Search for the cell housing the specified text and yield its [x, y] center coordinate. 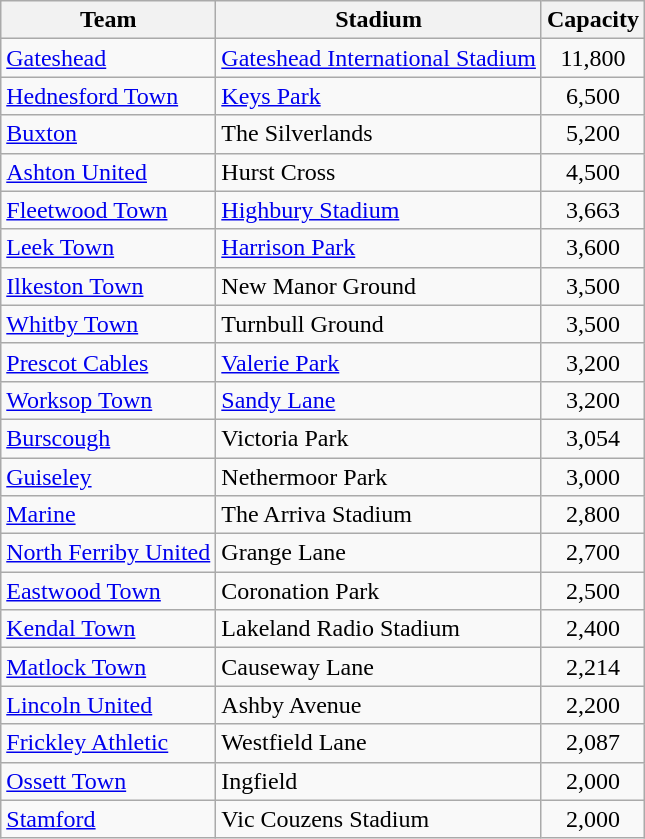
New Manor Ground [379, 286]
3,663 [592, 210]
Hednesford Town [108, 96]
Ilkeston Town [108, 286]
Coronation Park [379, 591]
Harrison Park [379, 248]
2,214 [592, 667]
Stamford [108, 819]
The Arriva Stadium [379, 515]
Worksop Town [108, 400]
2,500 [592, 591]
2,700 [592, 553]
The Silverlands [379, 134]
5,200 [592, 134]
Turnbull Ground [379, 324]
Buxton [108, 134]
Guiseley [108, 477]
Lincoln United [108, 705]
Ingfield [379, 781]
3,000 [592, 477]
Marine [108, 515]
Ossett Town [108, 781]
4,500 [592, 172]
Gateshead International Stadium [379, 58]
Grange Lane [379, 553]
Keys Park [379, 96]
Hurst Cross [379, 172]
Burscough [108, 438]
Vic Couzens Stadium [379, 819]
Capacity [592, 20]
Leek Town [108, 248]
Victoria Park [379, 438]
2,087 [592, 743]
Prescot Cables [108, 362]
Ashton United [108, 172]
Lakeland Radio Stadium [379, 629]
3,054 [592, 438]
Frickley Athletic [108, 743]
2,400 [592, 629]
Stadium [379, 20]
Nethermoor Park [379, 477]
Causeway Lane [379, 667]
North Ferriby United [108, 553]
Kendal Town [108, 629]
Eastwood Town [108, 591]
Valerie Park [379, 362]
Westfield Lane [379, 743]
11,800 [592, 58]
6,500 [592, 96]
2,800 [592, 515]
Ashby Avenue [379, 705]
3,600 [592, 248]
Sandy Lane [379, 400]
Team [108, 20]
Gateshead [108, 58]
Whitby Town [108, 324]
Highbury Stadium [379, 210]
2,200 [592, 705]
Fleetwood Town [108, 210]
Matlock Town [108, 667]
